Return the (x, y) coordinate for the center point of the cell that contains the specified text.  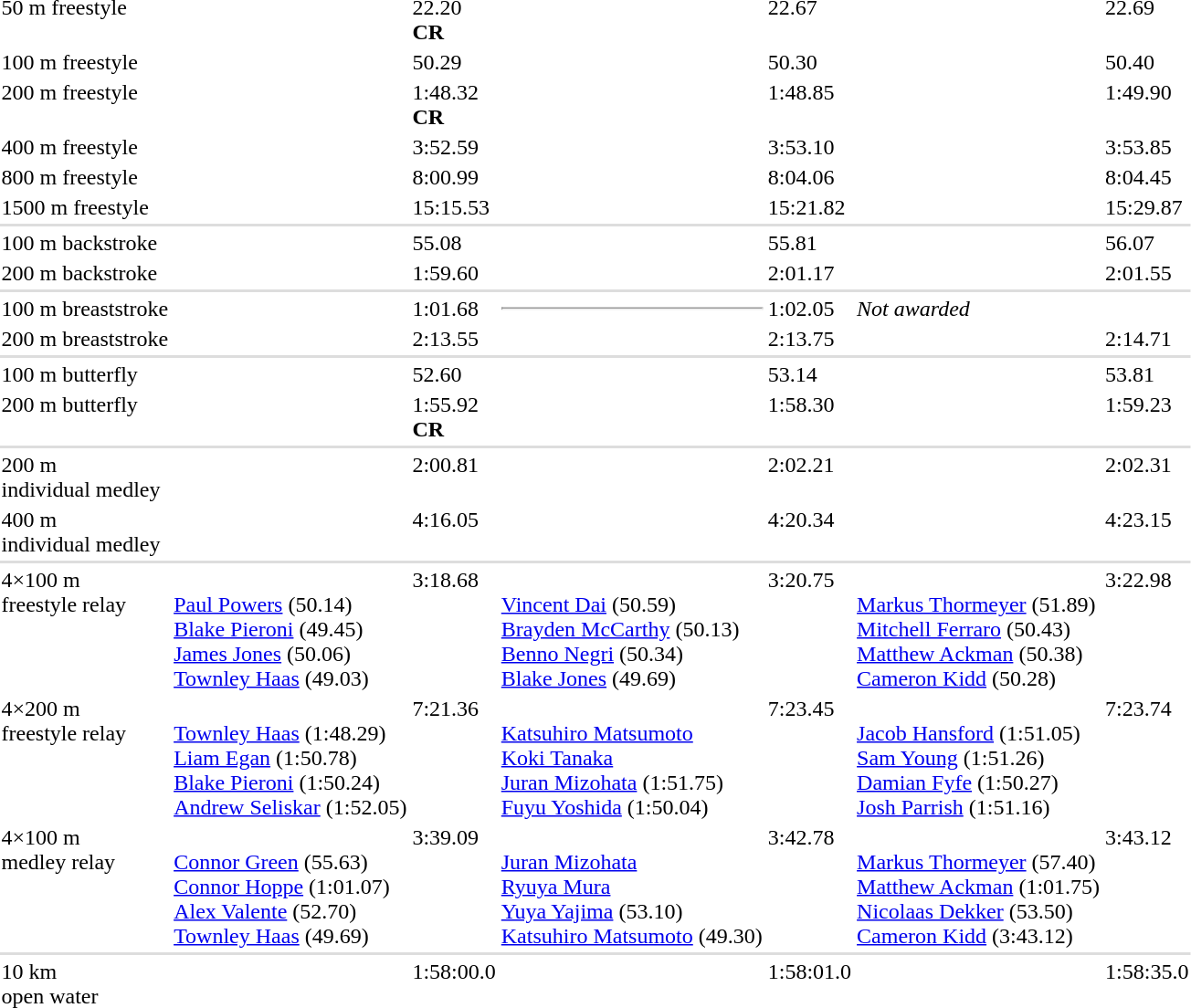
2:01.55 (1147, 273)
55.81 (809, 243)
Connor Green (55.63)Connor Hoppe (1:01.07)Alex Valente (52.70)Townley Haas (49.69) (290, 887)
3:52.59 (454, 147)
3:42.78 (809, 887)
3:43.12 (1147, 887)
1:02.05 (809, 309)
15:21.82 (809, 207)
4×100 mfreestyle relay (85, 629)
200 mindividual medley (85, 477)
1:59.60 (454, 273)
400 m freestyle (85, 147)
2:02.31 (1147, 477)
4×200 mfreestyle relay (85, 758)
2:13.55 (454, 339)
2:00.81 (454, 477)
Markus Thormeyer (51.89)Mitchell Ferraro (50.43)Matthew Ackman (50.38)Cameron Kidd (50.28) (979, 629)
8:04.45 (1147, 177)
53.81 (1147, 374)
1:55.92CR (454, 416)
15:29.87 (1147, 207)
1500 m freestyle (85, 207)
3:20.75 (809, 629)
1:01.68 (454, 309)
1:48.85 (809, 104)
2:13.75 (809, 339)
400 mindividual medley (85, 531)
2:01.17 (809, 273)
3:53.85 (1147, 147)
Markus Thormeyer (57.40)Matthew Ackman (1:01.75)Nicolaas Dekker (53.50)Cameron Kidd (3:43.12) (979, 887)
4×100 mmedley relay (85, 887)
50.40 (1147, 62)
800 m freestyle (85, 177)
1:49.90 (1147, 104)
15:15.53 (454, 207)
50.30 (809, 62)
8:00.99 (454, 177)
200 m freestyle (85, 104)
200 m breaststroke (85, 339)
Juran MizohataRyuya MuraYuya Yajima (53.10)Katsuhiro Matsumoto (49.30) (632, 887)
3:22.98 (1147, 629)
50.29 (454, 62)
3:18.68 (454, 629)
100 m breaststroke (85, 309)
7:23.74 (1147, 758)
2:02.21 (809, 477)
3:39.09 (454, 887)
3:53.10 (809, 147)
Paul Powers (50.14)Blake Pieroni (49.45)James Jones (50.06)Townley Haas (49.03) (290, 629)
4:23.15 (1147, 531)
1:59.23 (1147, 416)
1:58.30 (809, 416)
52.60 (454, 374)
100 m butterfly (85, 374)
Townley Haas (1:48.29)Liam Egan (1:50.78)Blake Pieroni (1:50.24)Andrew Seliskar (1:52.05) (290, 758)
1:48.32CR (454, 104)
200 m backstroke (85, 273)
100 m freestyle (85, 62)
2:14.71 (1147, 339)
4:20.34 (809, 531)
Katsuhiro MatsumotoKoki TanakaJuran Mizohata (1:51.75)Fuyu Yoshida (1:50.04) (632, 758)
53.14 (809, 374)
8:04.06 (809, 177)
200 m butterfly (85, 416)
Vincent Dai (50.59)Brayden McCarthy (50.13)Benno Negri (50.34)Blake Jones (49.69) (632, 629)
100 m backstroke (85, 243)
55.08 (454, 243)
7:21.36 (454, 758)
Jacob Hansford (1:51.05)Sam Young (1:51.26)Damian Fyfe (1:50.27)Josh Parrish (1:51.16) (979, 758)
Not awarded (1023, 309)
7:23.45 (809, 758)
56.07 (1147, 243)
4:16.05 (454, 531)
